Pinpoint the cell where the given text exists, returning its (x, y) midpoint coordinate. 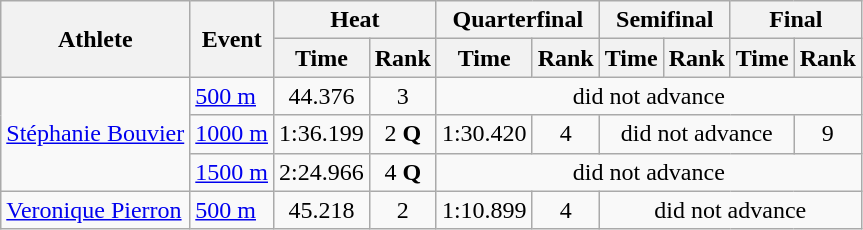
3 (402, 96)
1:10.899 (484, 210)
1:30.420 (484, 134)
Stéphanie Bouvier (96, 134)
2:24.966 (322, 172)
44.376 (322, 96)
Heat (356, 20)
Veronique Pierron (96, 210)
Final (796, 20)
2 (402, 210)
45.218 (322, 210)
9 (828, 134)
Athlete (96, 39)
2 Q (402, 134)
4 Q (402, 172)
Quarterfinal (518, 20)
1000 m (232, 134)
1:36.199 (322, 134)
Event (232, 39)
1500 m (232, 172)
Semifinal (664, 20)
